Detect which cell encompasses the target text, then output its [X, Y] center coordinate. 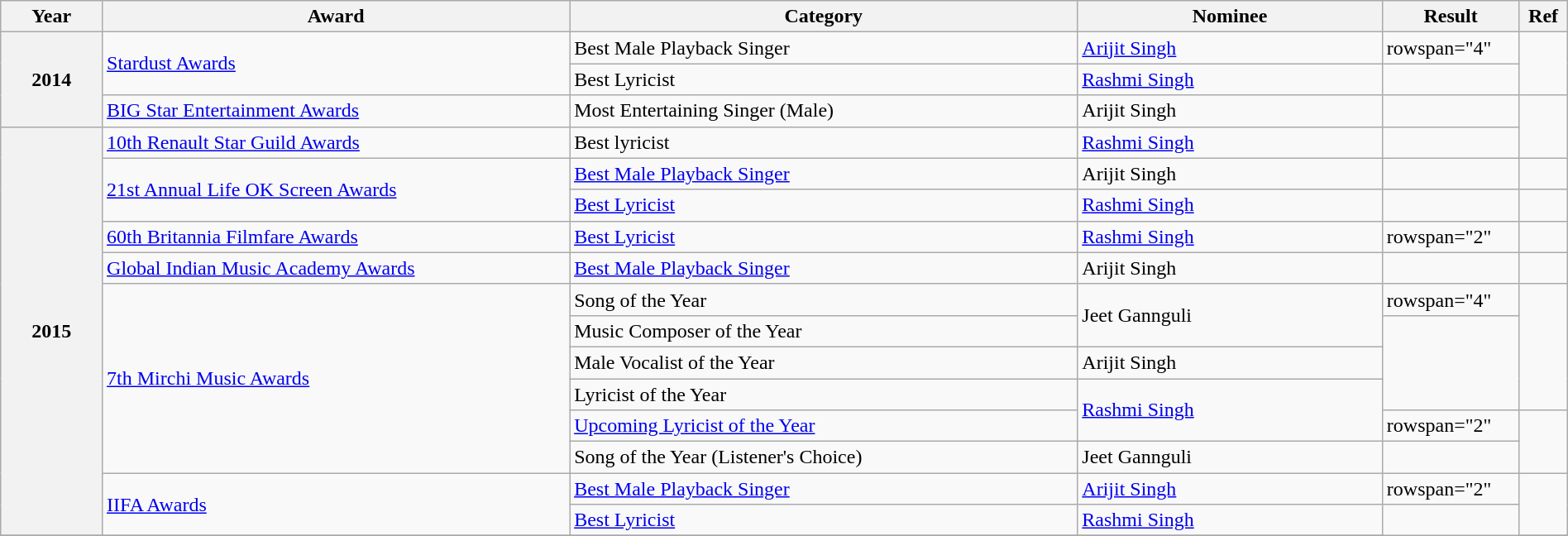
Music Composer of the Year [824, 331]
10th Renault Star Guild Awards [336, 142]
Global Indian Music Academy Awards [336, 268]
Award [336, 17]
21st Annual Life OK Screen Awards [336, 189]
Nominee [1230, 17]
Result [1451, 17]
Song of the Year (Listener's Choice) [824, 457]
60th Britannia Filmfare Awards [336, 237]
2014 [51, 79]
BIG Star Entertainment Awards [336, 111]
Category [824, 17]
IIFA Awards [336, 505]
7th Mirchi Music Awards [336, 378]
Male Vocalist of the Year [824, 362]
Song of the Year [824, 299]
Most Entertaining Singer (Male) [824, 111]
Stardust Awards [336, 64]
Upcoming Lyricist of the Year [824, 426]
Year [51, 17]
Lyricist of the Year [824, 395]
Best lyricist [824, 142]
2015 [51, 331]
Ref [1543, 17]
